Return (x, y) of the center of cell containing provided text 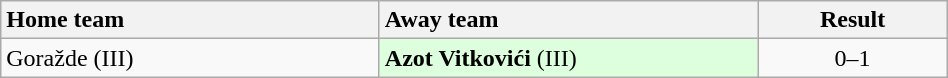
Result (852, 20)
Goražde (III) (190, 58)
Azot Vitkovići (III) (568, 58)
Away team (568, 20)
Home team (190, 20)
0–1 (852, 58)
